Provide the (X, Y) coordinate of the cell's center where the given text is located.  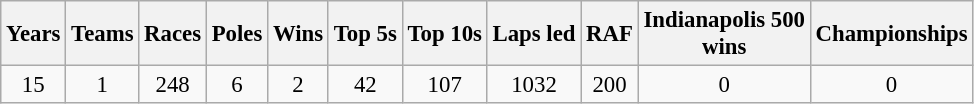
2 (298, 85)
6 (236, 85)
200 (610, 85)
Laps led (534, 34)
Years (34, 34)
107 (444, 85)
Poles (236, 34)
42 (365, 85)
Races (173, 34)
RAF (610, 34)
248 (173, 85)
Championships (892, 34)
Top 5s (365, 34)
1032 (534, 85)
Top 10s (444, 34)
Teams (102, 34)
15 (34, 85)
Indianapolis 500wins (724, 34)
Wins (298, 34)
1 (102, 85)
